Identify which cell holds the provided text, then report its [x, y] central coordinate. 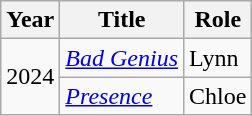
Chloe [218, 96]
Lynn [218, 58]
Presence [122, 96]
Role [218, 20]
Bad Genius [122, 58]
2024 [30, 77]
Year [30, 20]
Title [122, 20]
